Provide the (x, y) coordinate of the cell's center where the given text is located.  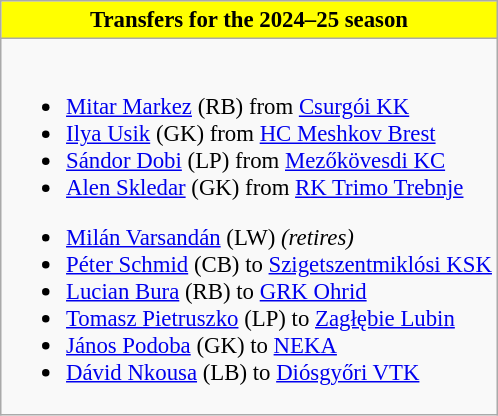
Transfers for the 2024–25 season (249, 20)
